For the text-containing cell, return its midpoint in [x, y] coordinate format. 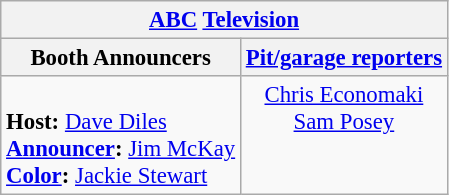
Chris EconomakiSam Posey [344, 136]
Booth Announcers [121, 58]
Pit/garage reporters [344, 58]
ABC Television [224, 20]
Host: Dave Diles Announcer: Jim McKay Color: Jackie Stewart [121, 136]
